From the cell containing the given text, extract its center point as [X, Y] coordinate. 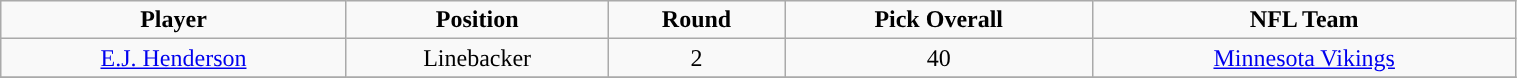
Minnesota Vikings [1304, 58]
NFL Team [1304, 20]
Linebacker [477, 58]
Position [477, 20]
Pick Overall [938, 20]
2 [696, 58]
40 [938, 58]
E.J. Henderson [174, 58]
Round [696, 20]
Player [174, 20]
